Extract the (X, Y) coordinate from the center of the cell holding the provided text.  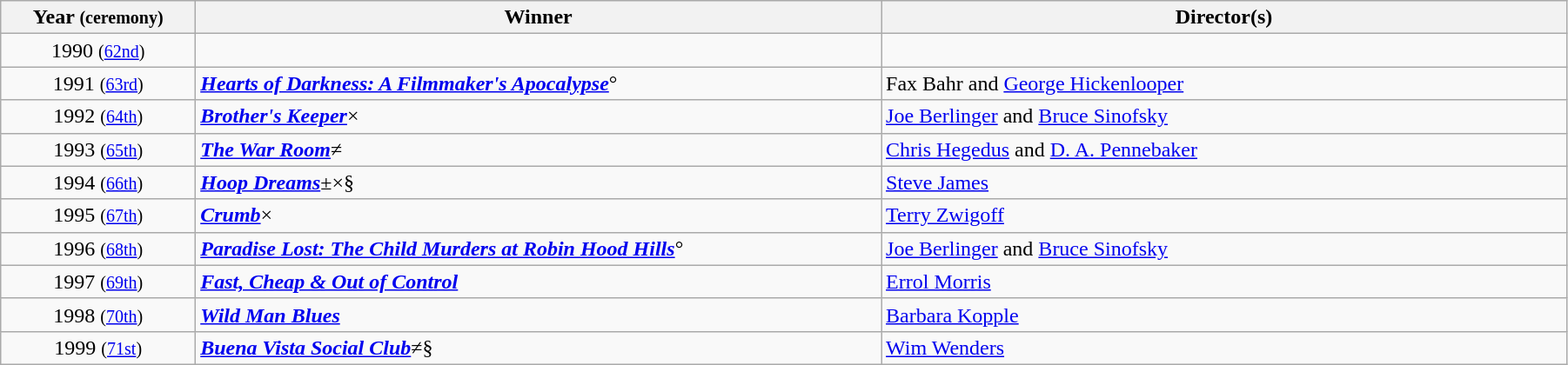
1998 (70th) (98, 315)
Paradise Lost: The Child Murders at Robin Hood Hills° (539, 249)
Steve James (1224, 182)
Year (ceremony) (98, 17)
Buena Vista Social Club≠§ (539, 348)
Fax Bahr and George Hickenlooper (1224, 83)
1997 (69th) (98, 282)
Winner (539, 17)
1996 (68th) (98, 249)
Errol Morris (1224, 282)
Director(s) (1224, 17)
1995 (67th) (98, 216)
1992 (64th) (98, 116)
Hoop Dreams±×§ (539, 182)
1993 (65th) (98, 149)
Fast, Cheap & Out of Control (539, 282)
1994 (66th) (98, 182)
Barbara Kopple (1224, 315)
Crumb× (539, 216)
Brother's Keeper× (539, 116)
1991 (63rd) (98, 83)
Chris Hegedus and D. A. Pennebaker (1224, 149)
1990 (62nd) (98, 50)
Wild Man Blues (539, 315)
1999 (71st) (98, 348)
Hearts of Darkness: A Filmmaker's Apocalypse° (539, 83)
The War Room≠ (539, 149)
Wim Wenders (1224, 348)
Terry Zwigoff (1224, 216)
